Identify which cell holds the provided text, then report its [x, y] central coordinate. 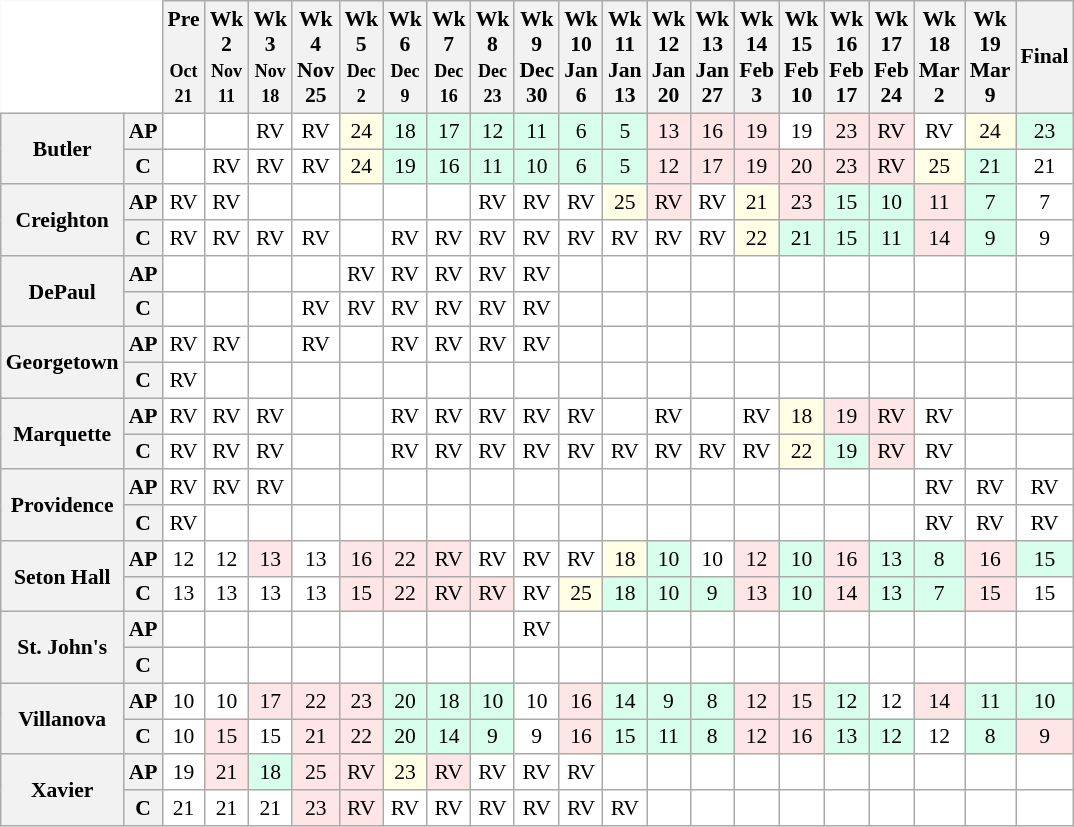
Xavier [62, 790]
Wk17Feb24 [892, 57]
Butler [62, 148]
Wk3Nov18 [270, 57]
Wk15Feb10 [802, 57]
Wk14Feb3 [756, 57]
Wk9Dec30 [536, 57]
Wk19Mar9 [990, 57]
Wk5Dec2 [361, 57]
Creighton [62, 220]
Wk7Dec16 [449, 57]
Wk18Mar2 [940, 57]
PreOct21 [183, 57]
Villanova [62, 718]
Wk6Dec9 [405, 57]
Wk10Jan6 [581, 57]
Providence [62, 506]
Seton Hall [62, 576]
Georgetown [62, 362]
Wk4Nov25 [316, 57]
Wk16Feb17 [846, 57]
Wk13Jan27 [712, 57]
Marquette [62, 434]
DePaul [62, 292]
Wk8Dec23 [493, 57]
Wk2Nov11 [227, 57]
Wk11Jan13 [625, 57]
St. John's [62, 648]
Wk12Jan20 [669, 57]
Final [1045, 57]
